Detect which cell encompasses the target text, then output its (X, Y) center coordinate. 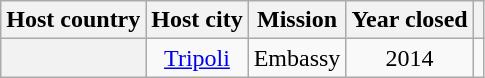
Tripoli (197, 58)
Embassy (297, 58)
Host city (197, 20)
2014 (410, 58)
Year closed (410, 20)
Host country (74, 20)
Mission (297, 20)
